For the text-containing cell, return its midpoint in [X, Y] coordinate format. 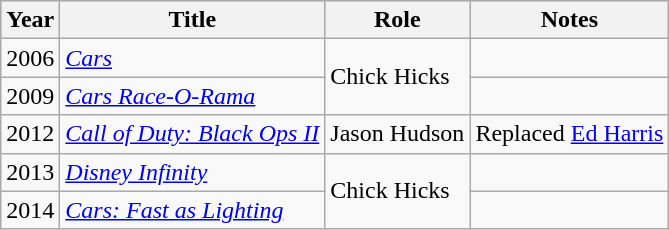
2009 [30, 96]
2013 [30, 172]
Year [30, 20]
2012 [30, 134]
Replaced Ed Harris [570, 134]
Notes [570, 20]
Disney Infinity [192, 172]
2014 [30, 210]
Cars [192, 58]
Jason Hudson [398, 134]
Cars: Fast as Lighting [192, 210]
Role [398, 20]
2006 [30, 58]
Cars Race-O-Rama [192, 96]
Title [192, 20]
Call of Duty: Black Ops II [192, 134]
